Pinpoint the cell where the given text exists, returning its (X, Y) midpoint coordinate. 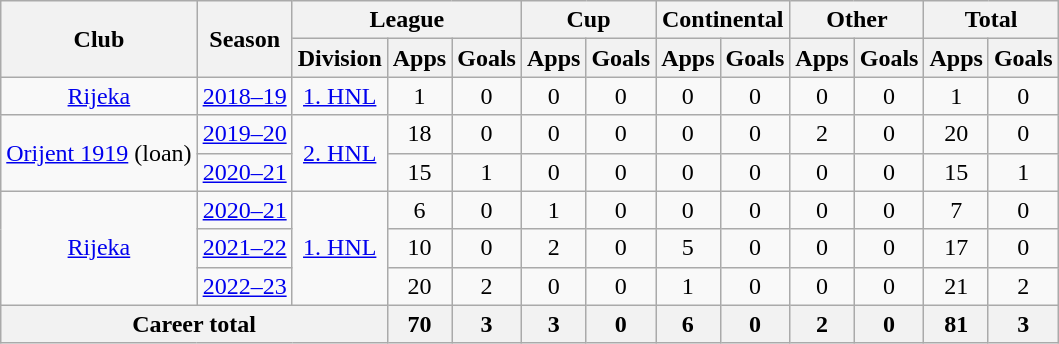
Career total (194, 324)
18 (419, 134)
21 (956, 286)
Cup (588, 20)
81 (956, 324)
7 (956, 210)
5 (688, 248)
Division (340, 58)
2. HNL (340, 153)
Orijent 1919 (loan) (99, 153)
League (406, 20)
10 (419, 248)
Other (857, 20)
2019–20 (244, 134)
Total (991, 20)
70 (419, 324)
2021–22 (244, 248)
Season (244, 39)
2018–19 (244, 96)
Club (99, 39)
2022–23 (244, 286)
17 (956, 248)
Continental (723, 20)
